Capture the cell that displays the provided text and extract its [x, y] central coordinate. 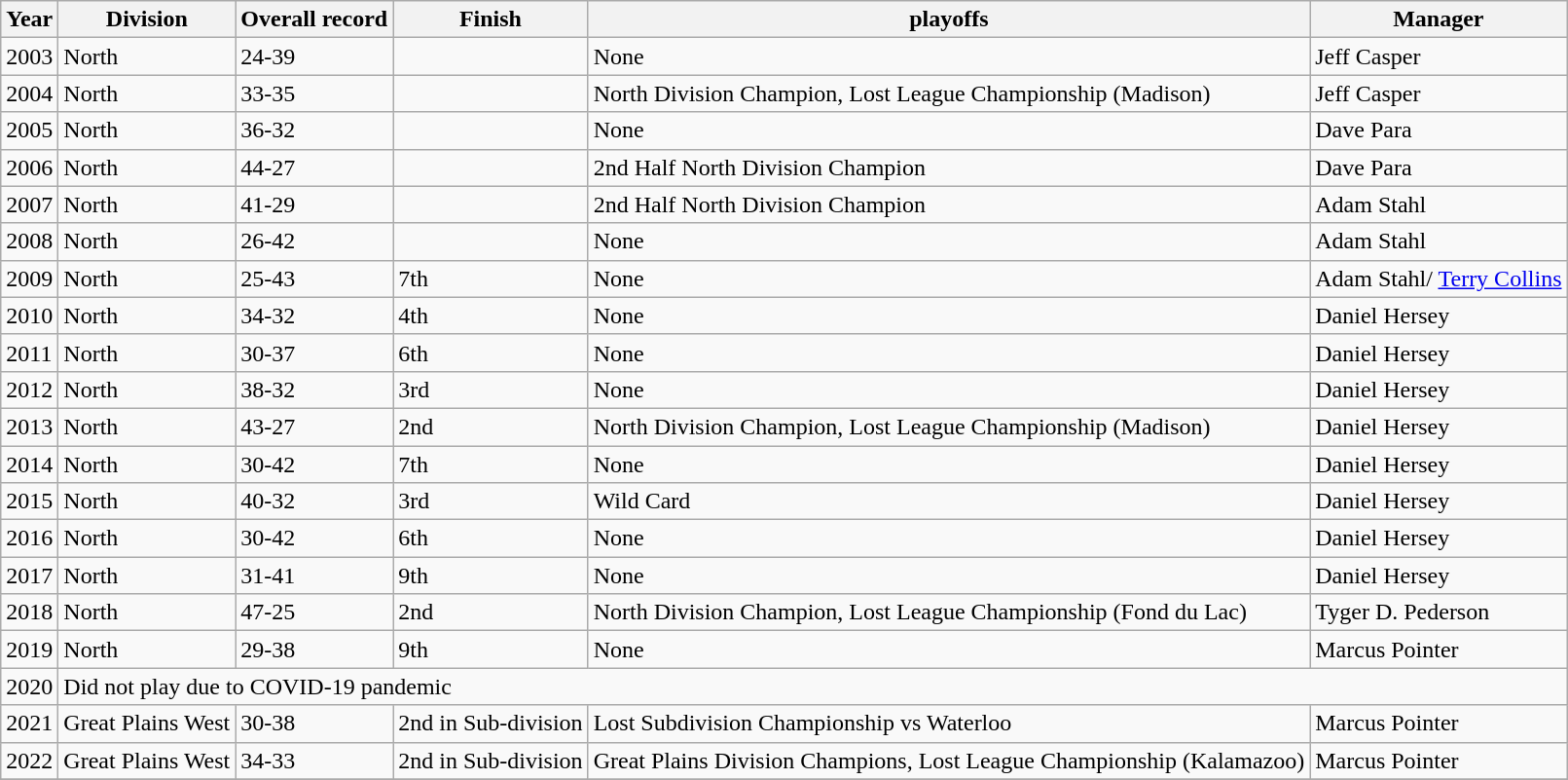
Tyger D. Pederson [1439, 613]
2012 [29, 390]
Manager [1439, 19]
2015 [29, 501]
Division [147, 19]
2014 [29, 464]
Finish [491, 19]
2004 [29, 93]
2021 [29, 724]
Year [29, 19]
24-39 [314, 56]
4th [491, 316]
30-37 [314, 353]
44-27 [314, 167]
2018 [29, 613]
2022 [29, 761]
29-38 [314, 650]
41-29 [314, 204]
30-38 [314, 724]
36-32 [314, 130]
34-32 [314, 316]
2006 [29, 167]
North Division Champion, Lost League Championship (Fond du Lac) [949, 613]
2010 [29, 316]
31-41 [314, 576]
43-27 [314, 427]
2020 [29, 687]
2009 [29, 279]
Lost Subdivision Championship vs Waterloo [949, 724]
34-33 [314, 761]
47-25 [314, 613]
25-43 [314, 279]
Great Plains Division Champions, Lost League Championship (Kalamazoo) [949, 761]
2016 [29, 539]
2008 [29, 241]
2017 [29, 576]
2003 [29, 56]
2007 [29, 204]
33-35 [314, 93]
2005 [29, 130]
2011 [29, 353]
38-32 [314, 390]
Wild Card [949, 501]
26-42 [314, 241]
Overall record [314, 19]
2013 [29, 427]
2019 [29, 650]
Adam Stahl/ Terry Collins [1439, 279]
40-32 [314, 501]
playoffs [949, 19]
Did not play due to COVID-19 pandemic [813, 687]
